Identify which cell holds the provided text, then report its [x, y] central coordinate. 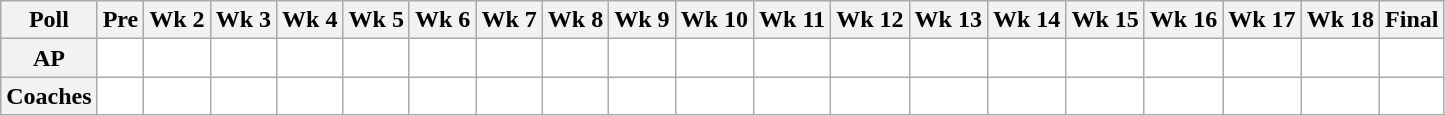
Wk 16 [1183, 20]
Wk 18 [1340, 20]
Wk 6 [442, 20]
Wk 8 [575, 20]
Wk 10 [714, 20]
Wk 9 [642, 20]
Poll [49, 20]
Wk 15 [1105, 20]
Wk 13 [948, 20]
Pre [120, 20]
Wk 7 [509, 20]
Coaches [49, 96]
Wk 12 [870, 20]
Wk 17 [1262, 20]
Wk 11 [792, 20]
Final [1412, 20]
Wk 3 [243, 20]
AP [49, 58]
Wk 2 [177, 20]
Wk 5 [376, 20]
Wk 4 [310, 20]
Wk 14 [1026, 20]
